Return the [x, y] coordinate for the center point of the cell that contains the specified text.  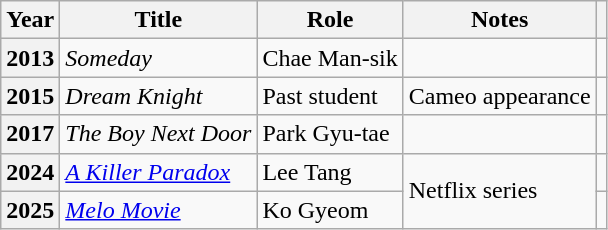
Past student [330, 96]
Cameo appearance [500, 96]
2025 [30, 210]
2024 [30, 172]
Park Gyu-tae [330, 134]
Dream Knight [158, 96]
Year [30, 20]
Someday [158, 58]
Netflix series [500, 191]
The Boy Next Door [158, 134]
Melo Movie [158, 210]
2017 [30, 134]
A Killer Paradox [158, 172]
Lee Tang [330, 172]
Ko Gyeom [330, 210]
Notes [500, 20]
Role [330, 20]
Chae Man-sik [330, 58]
Title [158, 20]
2013 [30, 58]
2015 [30, 96]
